Provide the [X, Y] coordinate of the cell's center where the given text is located.  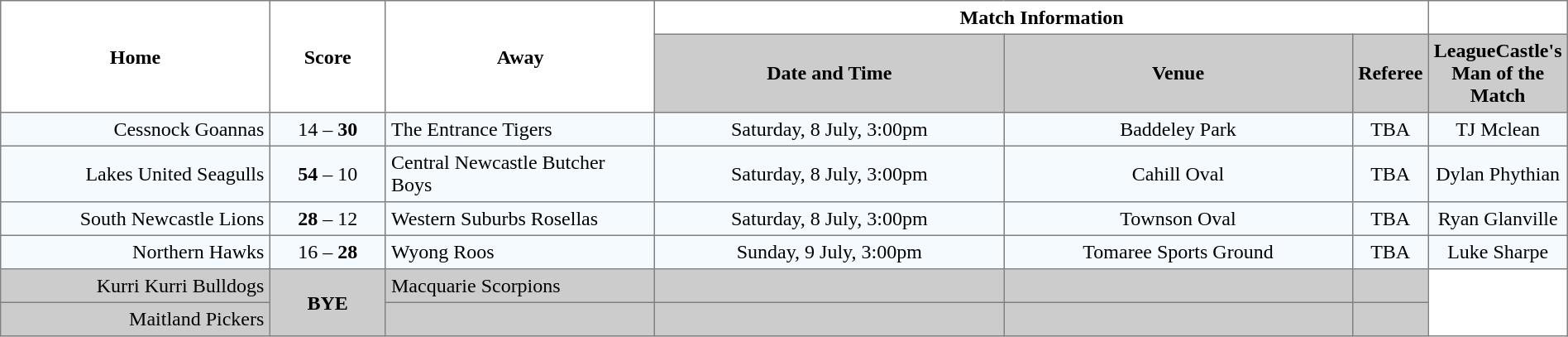
Sunday, 9 July, 3:00pm [829, 252]
BYE [327, 303]
Luke Sharpe [1498, 252]
Maitland Pickers [136, 319]
Score [327, 56]
Western Suburbs Rosellas [520, 219]
Away [520, 56]
Central Newcastle Butcher Boys [520, 174]
Cahill Oval [1178, 174]
Home [136, 56]
Cessnock Goannas [136, 129]
28 – 12 [327, 219]
16 – 28 [327, 252]
Ryan Glanville [1498, 219]
Venue [1178, 73]
LeagueCastle's Man of the Match [1498, 73]
The Entrance Tigers [520, 129]
Date and Time [829, 73]
54 – 10 [327, 174]
Tomaree Sports Ground [1178, 252]
Lakes United Seagulls [136, 174]
Match Information [1042, 17]
14 – 30 [327, 129]
Northern Hawks [136, 252]
Macquarie Scorpions [520, 286]
Kurri Kurri Bulldogs [136, 286]
Referee [1390, 73]
South Newcastle Lions [136, 219]
TJ Mclean [1498, 129]
Dylan Phythian [1498, 174]
Baddeley Park [1178, 129]
Townson Oval [1178, 219]
Wyong Roos [520, 252]
